Determine the [x, y] coordinate at the center of the cell enclosing the given text.  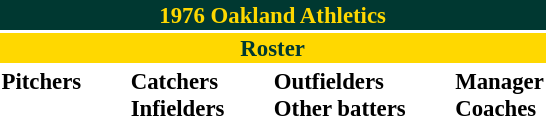
1976 Oakland Athletics [272, 15]
Roster [272, 48]
